Return [X, Y] of the center of cell containing provided text 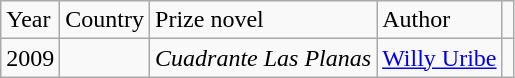
2009 [30, 58]
Willy Uribe [440, 58]
Prize novel [264, 20]
Author [440, 20]
Year [30, 20]
Cuadrante Las Planas [264, 58]
Country [105, 20]
